Determine the (X, Y) coordinate at the center of the cell enclosing the given text.  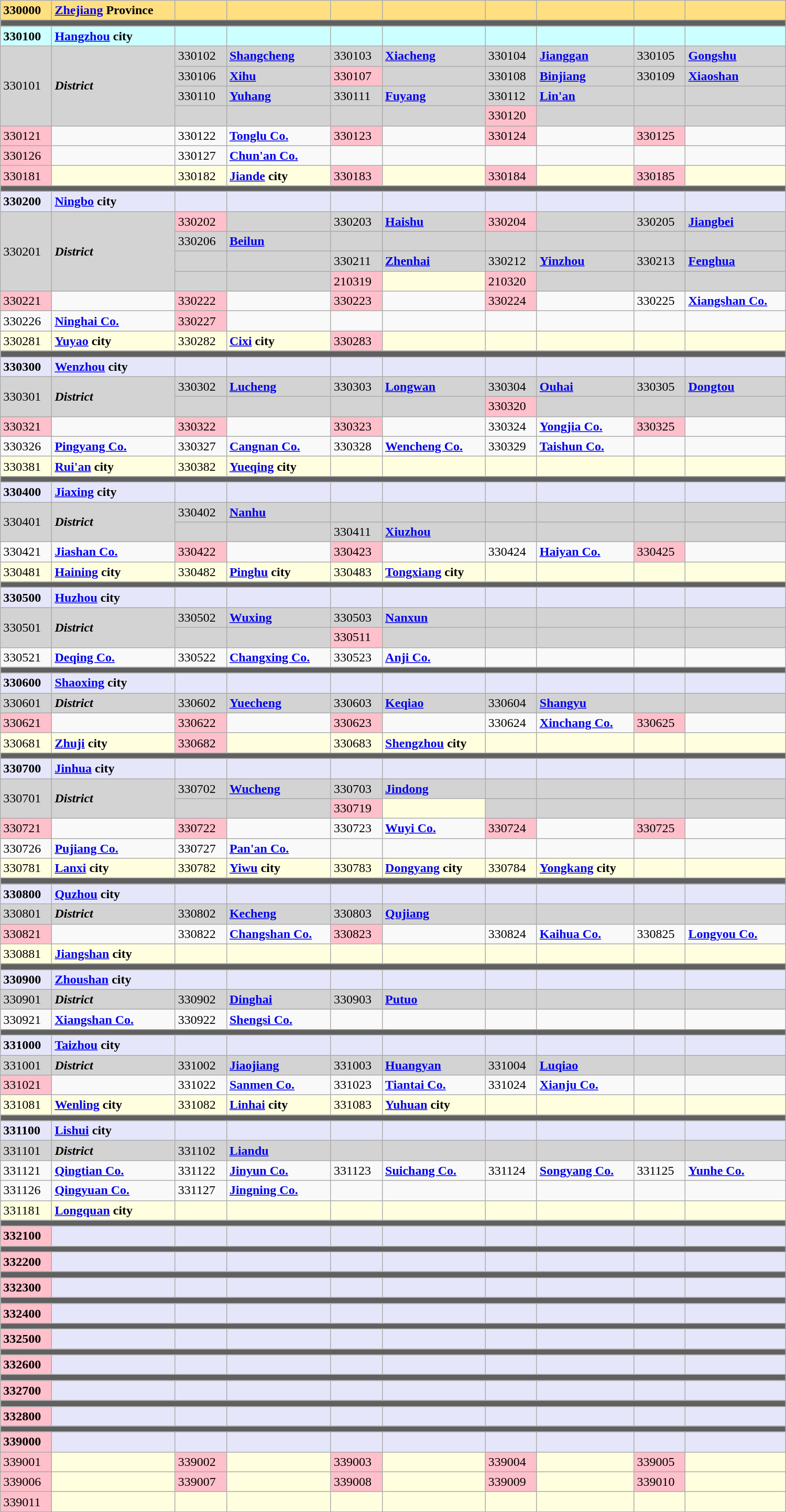
330225 (660, 301)
331023 (356, 1085)
339003 (356, 1462)
331000 (26, 1045)
330823 (356, 934)
Yongkang city (585, 868)
Wuyi Co. (434, 829)
Cangnan Co. (279, 446)
330902 (201, 999)
Lucheng (279, 387)
330182 (201, 175)
Jiangbei (736, 222)
Nanhu (279, 512)
Anji Co. (434, 657)
330603 (356, 703)
330881 (26, 954)
330411 (356, 532)
330304 (511, 387)
330184 (511, 175)
330203 (356, 222)
330727 (201, 848)
330500 (26, 598)
Shangcheng (279, 56)
Jinyun Co. (279, 1171)
330726 (26, 848)
330722 (201, 829)
330213 (660, 261)
331100 (26, 1131)
330602 (201, 703)
330300 (26, 367)
Shengzhou city (434, 743)
330784 (511, 868)
Haishu (434, 222)
Liandu (279, 1151)
330301 (26, 396)
Shengsi Co. (279, 1019)
330624 (511, 723)
339002 (201, 1462)
Jindong (434, 788)
330325 (660, 426)
Xinchang Co. (585, 723)
Sanmen Co. (279, 1085)
Dinghai (279, 999)
Dongyang city (434, 868)
Dongtou (736, 387)
Longquan city (113, 1210)
330105 (660, 56)
330721 (26, 829)
Binjiang (585, 76)
339001 (26, 1462)
331022 (201, 1085)
330110 (201, 96)
Yongjia Co. (585, 426)
Longyou Co. (736, 934)
Zhuji city (113, 743)
Fenghua (736, 261)
Tonglu Co. (279, 136)
330212 (511, 261)
330124 (511, 136)
339009 (511, 1482)
330682 (201, 743)
330625 (660, 723)
330501 (26, 627)
330402 (201, 512)
Jiaxing city (113, 492)
330108 (511, 76)
330483 (356, 572)
Wencheng Co. (434, 446)
330825 (660, 934)
330601 (26, 703)
330621 (26, 723)
Qingyuan Co. (113, 1190)
332600 (26, 1365)
Wenling city (113, 1105)
332300 (26, 1287)
330125 (660, 136)
210319 (356, 281)
330223 (356, 301)
Xiacheng (434, 56)
331003 (356, 1065)
Xiaoshan (736, 76)
331124 (511, 1171)
330205 (660, 222)
Putuo (434, 999)
330822 (201, 934)
Quzhou city (113, 894)
330100 (26, 36)
330381 (26, 466)
330921 (26, 1019)
Jiangshan city (113, 954)
330302 (201, 387)
330321 (26, 426)
332200 (26, 1262)
Wenzhou city (113, 367)
332500 (26, 1339)
330681 (26, 743)
Xiuzhou (434, 532)
330183 (356, 175)
330126 (26, 156)
330700 (26, 768)
330185 (660, 175)
Wuxing (279, 617)
330120 (511, 116)
Pingyang Co. (113, 446)
Suichang Co. (434, 1171)
331081 (26, 1105)
330111 (356, 96)
330326 (26, 446)
331127 (201, 1190)
Nanxun (434, 617)
330401 (26, 522)
330201 (26, 251)
Changxing Co. (279, 657)
Shangyu (585, 703)
331101 (26, 1151)
Yuhuan city (434, 1105)
330800 (26, 894)
Jingning Co. (279, 1190)
330781 (26, 868)
330127 (201, 156)
Yuhang (279, 96)
330783 (356, 868)
330322 (201, 426)
331102 (201, 1151)
330600 (26, 683)
330305 (660, 387)
Haiyan Co. (585, 552)
331024 (511, 1085)
Deqing Co. (113, 657)
330303 (356, 387)
Lishui city (113, 1131)
339010 (660, 1482)
Taizhou city (113, 1045)
330701 (26, 798)
Zhejiang Province (113, 10)
330324 (511, 426)
330181 (26, 175)
Tiantai Co. (434, 1085)
330824 (511, 934)
Ouhai (585, 387)
339008 (356, 1482)
Jianggan (585, 56)
331001 (26, 1065)
330522 (201, 657)
330382 (201, 466)
330521 (26, 657)
Ninghai Co. (113, 321)
330103 (356, 56)
330200 (26, 201)
330101 (26, 86)
331125 (660, 1171)
Qingtian Co. (113, 1171)
Changshan Co. (279, 934)
331121 (26, 1171)
Zhoushan city (113, 979)
330901 (26, 999)
339005 (660, 1462)
330000 (26, 10)
Luqiao (585, 1065)
Lanxi city (113, 868)
330227 (201, 321)
330523 (356, 657)
330421 (26, 552)
Kaihua Co. (585, 934)
330282 (201, 341)
332800 (26, 1416)
330703 (356, 788)
Xihu (279, 76)
210320 (511, 281)
Pan'an Co. (279, 848)
330226 (26, 321)
Huangyan (434, 1065)
331021 (26, 1085)
330109 (660, 76)
Fuyang (434, 96)
330702 (201, 788)
Ningbo city (113, 201)
330400 (26, 492)
Beilun (279, 241)
330723 (356, 829)
330604 (511, 703)
330123 (356, 136)
Chun'an Co. (279, 156)
Rui'an city (113, 466)
332700 (26, 1390)
331181 (26, 1210)
330482 (201, 572)
330222 (201, 301)
331122 (201, 1171)
339006 (26, 1482)
331082 (201, 1105)
330803 (356, 914)
330802 (201, 914)
330327 (201, 446)
330221 (26, 301)
332100 (26, 1236)
Gongshu (736, 56)
330283 (356, 341)
330422 (201, 552)
Yueqing city (279, 466)
331004 (511, 1065)
Haining city (113, 572)
330801 (26, 914)
Hangzhou city (113, 36)
Huzhou city (113, 598)
330622 (201, 723)
330922 (201, 1019)
330623 (356, 723)
330320 (511, 406)
330423 (356, 552)
330900 (26, 979)
Pinghu city (279, 572)
330204 (511, 222)
330719 (356, 809)
Songyang Co. (585, 1171)
330106 (201, 76)
Taishun Co. (585, 446)
339011 (26, 1502)
330725 (660, 829)
Yiwu city (279, 868)
Xianju Co. (585, 1085)
330425 (660, 552)
339000 (26, 1442)
Keqiao (434, 703)
330104 (511, 56)
Lin'an (585, 96)
Qujiang (434, 914)
330424 (511, 552)
330329 (511, 446)
Zhenhai (434, 261)
Linhai city (279, 1105)
Shaoxing city (113, 683)
330782 (201, 868)
330724 (511, 829)
330683 (356, 743)
332400 (26, 1313)
330211 (356, 261)
330112 (511, 96)
Pujiang Co. (113, 848)
330107 (356, 76)
330122 (201, 136)
330102 (201, 56)
Jiashan Co. (113, 552)
330328 (356, 446)
Wucheng (279, 788)
Yuecheng (279, 703)
331126 (26, 1190)
339007 (201, 1482)
330503 (356, 617)
331002 (201, 1065)
Yunhe Co. (736, 1171)
330121 (26, 136)
330502 (201, 617)
330281 (26, 341)
330481 (26, 572)
Kecheng (279, 914)
330224 (511, 301)
Tongxiang city (434, 572)
331083 (356, 1105)
330202 (201, 222)
Jiaojiang (279, 1065)
Cixi city (279, 341)
Longwan (434, 387)
339004 (511, 1462)
Yinzhou (585, 261)
Jiande city (279, 175)
330821 (26, 934)
330323 (356, 426)
331123 (356, 1171)
330903 (356, 999)
330206 (201, 241)
330511 (356, 637)
Jinhua city (113, 768)
Yuyao city (113, 341)
